For the text-containing cell, return its midpoint in (x, y) coordinate format. 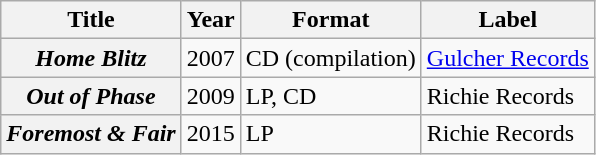
2009 (210, 96)
Foremost & Fair (91, 134)
Home Blitz (91, 58)
CD (compilation) (330, 58)
Title (91, 20)
Gulcher Records (508, 58)
2015 (210, 134)
Out of Phase (91, 96)
Format (330, 20)
Year (210, 20)
Label (508, 20)
2007 (210, 58)
LP (330, 134)
LP, CD (330, 96)
